Return [X, Y] of the center of cell containing provided text 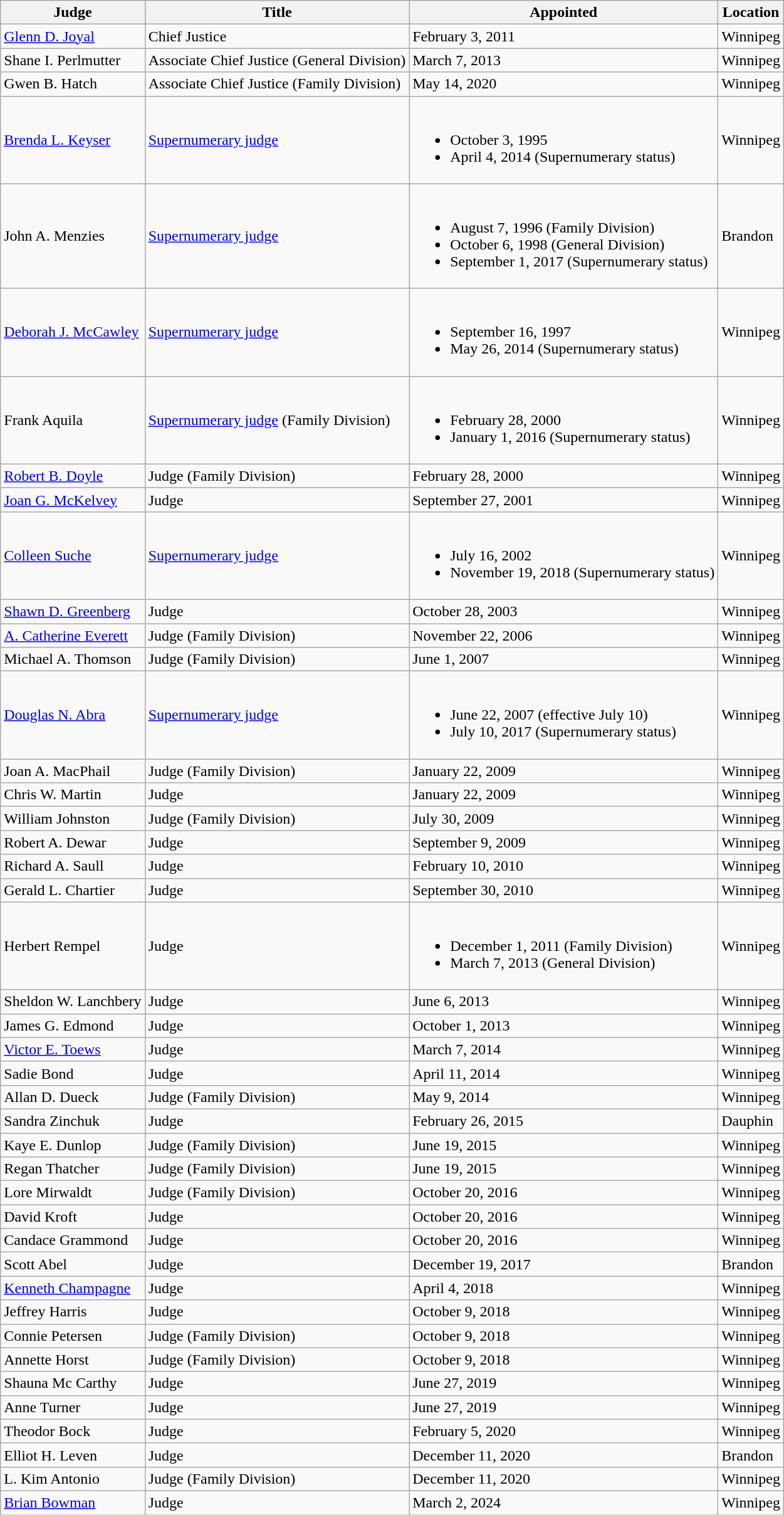
May 9, 2014 [564, 1097]
Gwen B. Hatch [73, 84]
February 10, 2010 [564, 866]
October 28, 2003 [564, 611]
February 26, 2015 [564, 1121]
Robert A. Dewar [73, 842]
May 14, 2020 [564, 84]
Chris W. Martin [73, 795]
William Johnston [73, 819]
Scott Abel [73, 1264]
Candace Grammond [73, 1240]
February 3, 2011 [564, 36]
June 22, 2007 (effective July 10)July 10, 2017 (Supernumerary status) [564, 715]
Associate Chief Justice (Family Division) [277, 84]
Location [751, 13]
Appointed [564, 13]
Glenn D. Joyal [73, 36]
Associate Chief Justice (General Division) [277, 60]
Theodor Bock [73, 1431]
February 28, 2000January 1, 2016 (Supernumerary status) [564, 420]
Jeffrey Harris [73, 1312]
Lore Mirwaldt [73, 1193]
Colleen Suche [73, 555]
Robert B. Doyle [73, 476]
Frank Aquila [73, 420]
Dauphin [751, 1121]
Chief Justice [277, 36]
April 4, 2018 [564, 1288]
November 22, 2006 [564, 635]
Sandra Zinchuk [73, 1121]
Deborah J. McCawley [73, 332]
Douglas N. Abra [73, 715]
June 1, 2007 [564, 659]
Victor E. Toews [73, 1049]
Joan A. MacPhail [73, 771]
Kenneth Champagne [73, 1288]
Allan D. Dueck [73, 1097]
February 5, 2020 [564, 1431]
A. Catherine Everett [73, 635]
Brian Bowman [73, 1502]
December 1, 2011 (Family Division)March 7, 2013 (General Division) [564, 946]
March 2, 2024 [564, 1502]
June 6, 2013 [564, 1002]
Connie Petersen [73, 1336]
September 30, 2010 [564, 890]
Anne Turner [73, 1407]
Shawn D. Greenberg [73, 611]
October 3, 1995April 4, 2014 (Supernumerary status) [564, 140]
September 9, 2009 [564, 842]
Regan Thatcher [73, 1169]
August 7, 1996 (Family Division)October 6, 1998 (General Division)September 1, 2017 (Supernumerary status) [564, 236]
L. Kim Antonio [73, 1479]
Supernumerary judge (Family Division) [277, 420]
September 16, 1997May 26, 2014 (Supernumerary status) [564, 332]
Shauna Mc Carthy [73, 1383]
Herbert Rempel [73, 946]
Michael A. Thomson [73, 659]
Kaye E. Dunlop [73, 1145]
February 28, 2000 [564, 476]
Brenda L. Keyser [73, 140]
December 19, 2017 [564, 1264]
Richard A. Saull [73, 866]
October 1, 2013 [564, 1025]
Shane I. Perlmutter [73, 60]
James G. Edmond [73, 1025]
Annette Horst [73, 1360]
April 11, 2014 [564, 1073]
Joan G. McKelvey [73, 500]
Elliot H. Leven [73, 1455]
July 30, 2009 [564, 819]
John A. Menzies [73, 236]
Gerald L. Chartier [73, 890]
March 7, 2014 [564, 1049]
March 7, 2013 [564, 60]
Sheldon W. Lanchbery [73, 1002]
July 16, 2002November 19, 2018 (Supernumerary status) [564, 555]
David Kroft [73, 1217]
Title [277, 13]
September 27, 2001 [564, 500]
Sadie Bond [73, 1073]
